Pinpoint the cell where the given text exists, returning its [X, Y] midpoint coordinate. 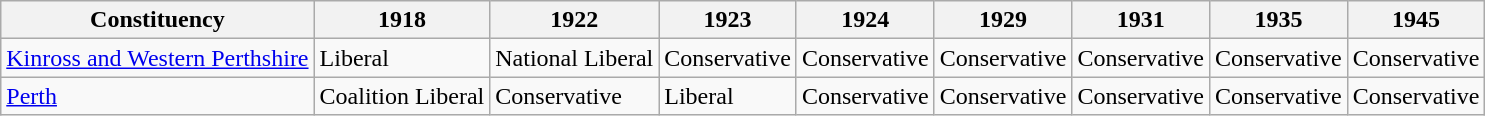
1935 [1279, 20]
1923 [728, 20]
1918 [402, 20]
1922 [574, 20]
1945 [1416, 20]
Perth [158, 96]
Constituency [158, 20]
1931 [1141, 20]
National Liberal [574, 58]
Coalition Liberal [402, 96]
1924 [865, 20]
Kinross and Western Perthshire [158, 58]
1929 [1003, 20]
